Pinpoint the cell where the given text exists, returning its [x, y] midpoint coordinate. 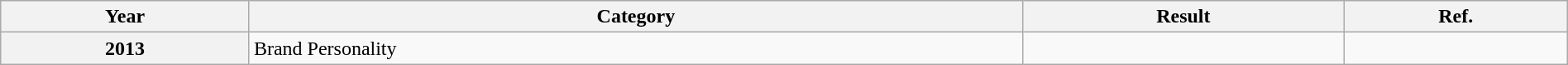
Ref. [1456, 17]
Brand Personality [635, 48]
Year [126, 17]
2013 [126, 48]
Category [635, 17]
Result [1183, 17]
